Determine the [x, y] coordinate at the center of the cell enclosing the given text.  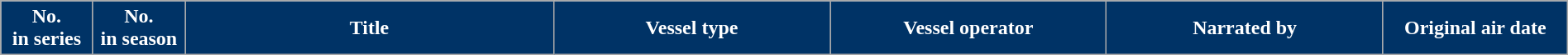
Title [370, 28]
No.in series [46, 28]
No.in season [139, 28]
Vessel type [691, 28]
Original air date [1475, 28]
Narrated by [1245, 28]
Vessel operator [968, 28]
